Output the [x, y] coordinate of the center of the cell containing the given text.  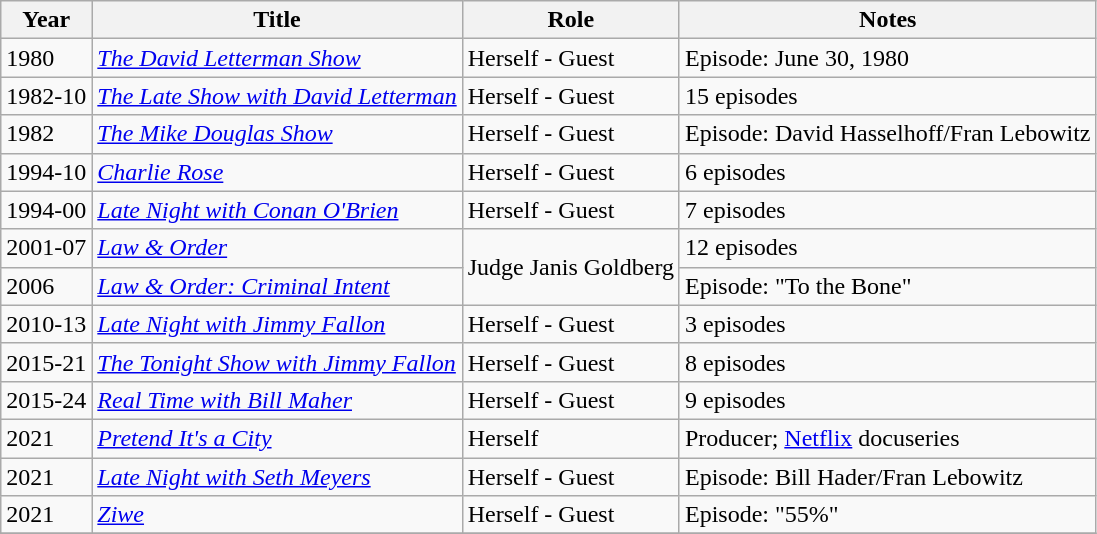
Year [46, 20]
2015-24 [46, 400]
1982-10 [46, 96]
Pretend It's a City [277, 438]
Herself [570, 438]
The Late Show with David Letterman [277, 96]
The Mike Douglas Show [277, 134]
Episode: "55%" [888, 515]
Episode: June 30, 1980 [888, 58]
15 episodes [888, 96]
Role [570, 20]
7 episodes [888, 210]
Law & Order [277, 248]
Episode: David Hasselhoff/Fran Lebowitz [888, 134]
2015-21 [46, 362]
Late Night with Conan O'Brien [277, 210]
2001-07 [46, 248]
The David Letterman Show [277, 58]
Late Night with Jimmy Fallon [277, 324]
8 episodes [888, 362]
Notes [888, 20]
Producer; Netflix docuseries [888, 438]
Episode: "To the Bone" [888, 286]
Ziwe [277, 515]
6 episodes [888, 172]
Charlie Rose [277, 172]
1994-10 [46, 172]
Law & Order: Criminal Intent [277, 286]
Real Time with Bill Maher [277, 400]
12 episodes [888, 248]
The Tonight Show with Jimmy Fallon [277, 362]
Title [277, 20]
2010-13 [46, 324]
Judge Janis Goldberg [570, 267]
9 episodes [888, 400]
2006 [46, 286]
Episode: Bill Hader/Fran Lebowitz [888, 477]
Late Night with Seth Meyers [277, 477]
1982 [46, 134]
3 episodes [888, 324]
1980 [46, 58]
1994-00 [46, 210]
